Provide the [x, y] coordinate of the cell's center where the given text is located.  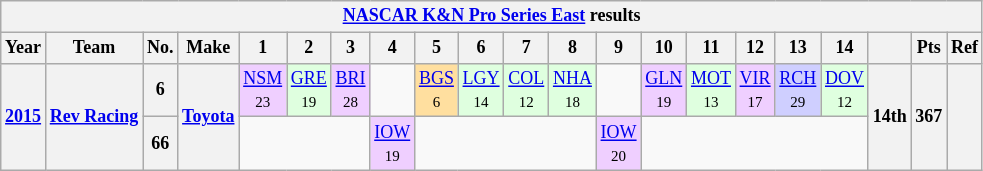
5 [437, 48]
GRE19 [308, 90]
Toyota [208, 116]
DOV12 [845, 90]
14th [890, 116]
14 [845, 48]
8 [573, 48]
IOW20 [618, 144]
12 [755, 48]
MOT13 [712, 90]
BGS6 [437, 90]
No. [160, 48]
NSM23 [263, 90]
2 [308, 48]
11 [712, 48]
NASCAR K&N Pro Series East results [492, 16]
LGY14 [481, 90]
IOW19 [392, 144]
3 [350, 48]
10 [664, 48]
Year [24, 48]
66 [160, 144]
NHA18 [573, 90]
Make [208, 48]
Rev Racing [94, 116]
Team [94, 48]
13 [798, 48]
Ref [965, 48]
2015 [24, 116]
4 [392, 48]
367 [929, 116]
1 [263, 48]
RCH29 [798, 90]
COL12 [526, 90]
7 [526, 48]
VIR17 [755, 90]
9 [618, 48]
Pts [929, 48]
BRI28 [350, 90]
GLN19 [664, 90]
